Output the (X, Y) coordinate of the center of the cell containing the given text.  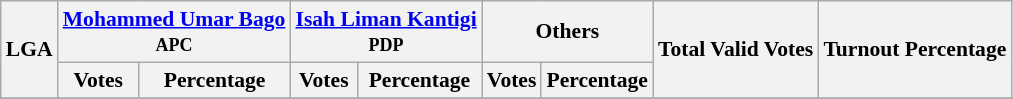
Mohammed Umar BagoAPC (174, 32)
LGA (30, 50)
Turnout Percentage (914, 50)
Isah Liman KantigiPDP (386, 32)
Total Valid Votes (736, 50)
Others (568, 32)
